Determine the (X, Y) coordinate at the center of the cell enclosing the given text.  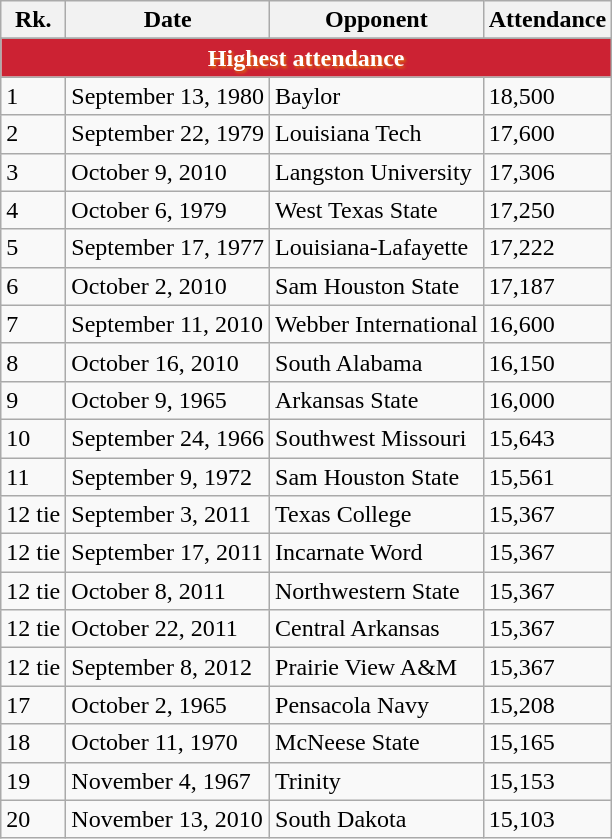
Date (168, 20)
September 17, 1977 (168, 248)
15,561 (547, 477)
Louisiana-Lafayette (377, 248)
20 (34, 819)
Baylor (377, 96)
16,000 (547, 400)
South Alabama (377, 362)
4 (34, 210)
15,165 (547, 743)
October 9, 2010 (168, 172)
1 (34, 96)
West Texas State (377, 210)
September 11, 2010 (168, 324)
Pensacola Navy (377, 705)
September 8, 2012 (168, 667)
October 2, 1965 (168, 705)
September 13, 1980 (168, 96)
September 17, 2011 (168, 553)
11 (34, 477)
15,208 (547, 705)
16,150 (547, 362)
Texas College (377, 515)
19 (34, 781)
Central Arkansas (377, 629)
September 22, 1979 (168, 134)
Northwestern State (377, 591)
17,187 (547, 286)
2 (34, 134)
Highest attendance (306, 58)
Southwest Missouri (377, 438)
Attendance (547, 20)
Opponent (377, 20)
October 22, 2011 (168, 629)
Incarnate Word (377, 553)
Prairie View A&M (377, 667)
September 9, 1972 (168, 477)
17,600 (547, 134)
5 (34, 248)
South Dakota (377, 819)
October 6, 1979 (168, 210)
3 (34, 172)
Trinity (377, 781)
October 16, 2010 (168, 362)
Arkansas State (377, 400)
8 (34, 362)
October 8, 2011 (168, 591)
September 3, 2011 (168, 515)
15,643 (547, 438)
7 (34, 324)
6 (34, 286)
17 (34, 705)
Langston University (377, 172)
Webber International (377, 324)
17,306 (547, 172)
October 2, 2010 (168, 286)
17,222 (547, 248)
Louisiana Tech (377, 134)
17,250 (547, 210)
November 4, 1967 (168, 781)
Rk. (34, 20)
15,153 (547, 781)
October 9, 1965 (168, 400)
15,103 (547, 819)
9 (34, 400)
10 (34, 438)
18,500 (547, 96)
McNeese State (377, 743)
18 (34, 743)
16,600 (547, 324)
November 13, 2010 (168, 819)
September 24, 1966 (168, 438)
October 11, 1970 (168, 743)
